Search for the cell housing the specified text and yield its [x, y] center coordinate. 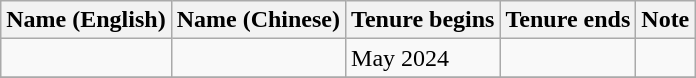
Name (Chinese) [258, 20]
Tenure begins [423, 20]
Note [666, 20]
May 2024 [423, 58]
Tenure ends [568, 20]
Name (English) [86, 20]
